Identify which cell holds the provided text, then report its (x, y) central coordinate. 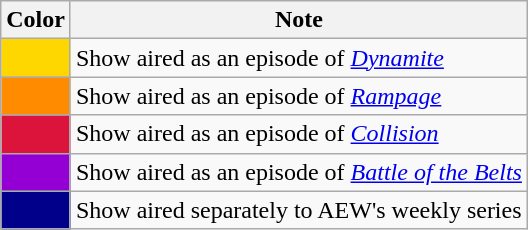
Show aired separately to AEW's weekly series (298, 210)
Color (36, 20)
Show aired as an episode of Battle of the Belts (298, 172)
Show aired as an episode of Rampage (298, 96)
Show aired as an episode of Collision (298, 134)
Note (298, 20)
Show aired as an episode of Dynamite (298, 58)
